Search for the cell housing the specified text and yield its (x, y) center coordinate. 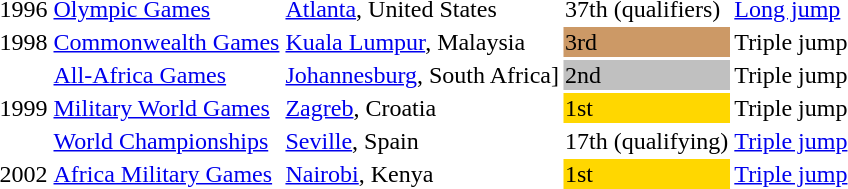
3rd (647, 42)
Africa Military Games (166, 174)
World Championships (166, 141)
Commonwealth Games (166, 42)
Nairobi, Kenya (422, 174)
Military World Games (166, 108)
2nd (647, 75)
Seville, Spain (422, 141)
Johannesburg, South Africa] (422, 75)
Kuala Lumpur, Malaysia (422, 42)
Zagreb, Croatia (422, 108)
All-Africa Games (166, 75)
17th (qualifying) (647, 141)
